Detect which cell encompasses the target text, then output its (x, y) center coordinate. 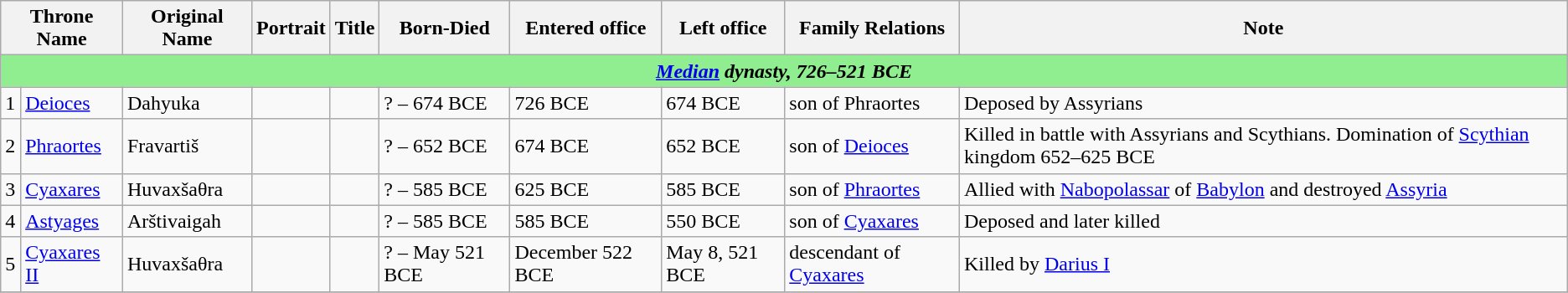
son of Deioces (873, 146)
4 (11, 221)
Allied with Nabopolassar of Babylon and destroyed Assyria (1263, 189)
Killed in battle with Assyrians and Scythians. Domination of Scythian kingdom 652–625 BCE (1263, 146)
1 (11, 103)
550 BCE (724, 221)
descendant of Cyaxares (873, 265)
Portrait (291, 28)
Killed by Darius I (1263, 265)
2 (11, 146)
Deioces (72, 103)
Throne Name (62, 28)
Family Relations (873, 28)
Median dynasty, 726–521 BCE (784, 71)
Original Name (187, 28)
December 522 BCE (586, 265)
May 8, 521 BCE (724, 265)
Cyaxares II (72, 265)
625 BCE (586, 189)
Left office (724, 28)
Astyages (72, 221)
652 BCE (724, 146)
5 (11, 265)
Fravartiš (187, 146)
Entered office (586, 28)
Arštivaigah (187, 221)
Title (355, 28)
Born-Died (445, 28)
Dahyuka (187, 103)
Note (1263, 28)
Phraortes (72, 146)
? – 674 BCE (445, 103)
? – 652 BCE (445, 146)
3 (11, 189)
? – May 521 BCE (445, 265)
Cyaxares (72, 189)
Deposed by Assyrians (1263, 103)
Deposed and later killed (1263, 221)
son of Cyaxares (873, 221)
726 BCE (586, 103)
